Determine the [x, y] coordinate at the center of the cell enclosing the given text.  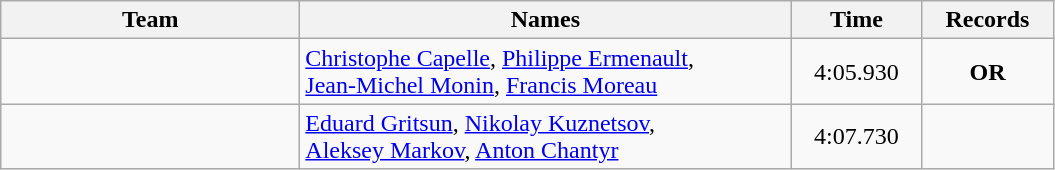
Christophe Capelle, Philippe Ermenault, Jean-Michel Monin, Francis Moreau [546, 72]
Eduard Gritsun, Nikolay Kuznetsov, Aleksey Markov, Anton Chantyr [546, 136]
Team [150, 20]
4:05.930 [856, 72]
OR [988, 72]
Records [988, 20]
Names [546, 20]
4:07.730 [856, 136]
Time [856, 20]
